Capture the cell that displays the provided text and extract its [x, y] central coordinate. 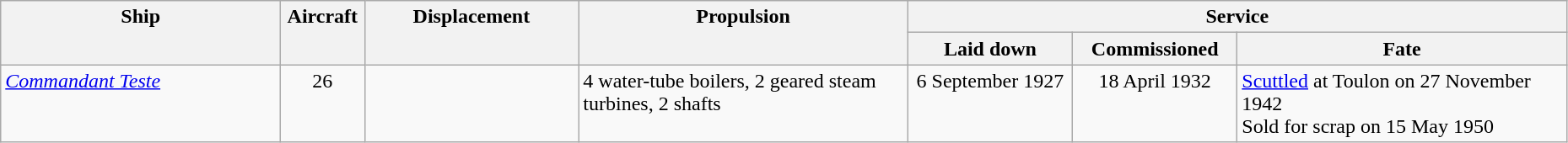
Service [1237, 17]
Fate [1402, 49]
Commissioned [1156, 49]
Displacement [471, 33]
26 [322, 103]
18 April 1932 [1156, 103]
Scuttled at Toulon on 27 November 1942Sold for scrap on 15 May 1950 [1402, 103]
Commandant Teste [141, 103]
6 September 1927 [990, 103]
4 water-tube boilers, 2 geared steam turbines, 2 shafts [743, 103]
Propulsion [743, 33]
Laid down [990, 49]
Aircraft [322, 33]
Ship [141, 33]
